For the text-containing cell, return its midpoint in (X, Y) coordinate format. 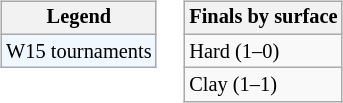
W15 tournaments (78, 51)
Hard (1–0) (263, 51)
Finals by surface (263, 18)
Legend (78, 18)
Clay (1–1) (263, 85)
